Detect which cell encompasses the target text, then output its [x, y] center coordinate. 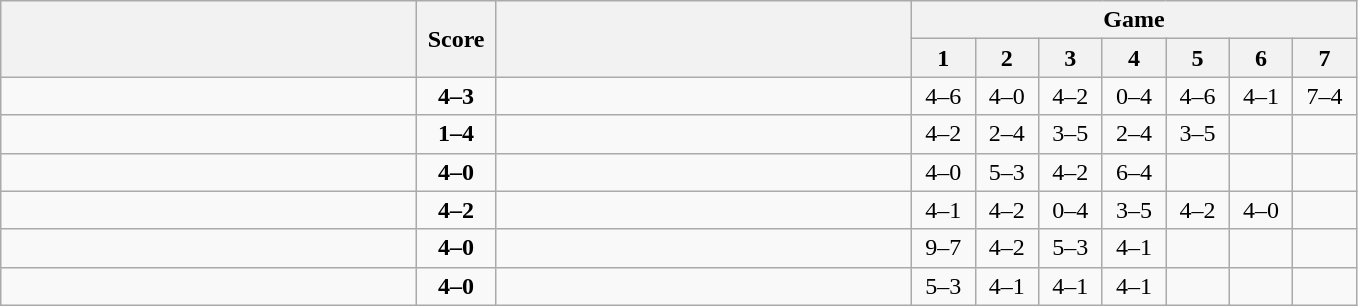
9–7 [943, 248]
5 [1198, 58]
4–3 [456, 96]
1–4 [456, 134]
2 [1007, 58]
6 [1261, 58]
Game [1134, 20]
1 [943, 58]
3 [1071, 58]
7–4 [1325, 96]
6–4 [1134, 172]
Score [456, 39]
4 [1134, 58]
7 [1325, 58]
